Provide the (x, y) coordinate of the cell's center where the given text is located.  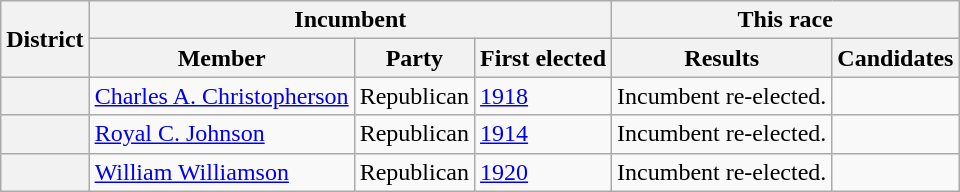
First elected (544, 58)
William Williamson (222, 172)
1914 (544, 134)
This race (786, 20)
1920 (544, 172)
Member (222, 58)
Charles A. Christopherson (222, 96)
Royal C. Johnson (222, 134)
Results (722, 58)
1918 (544, 96)
Incumbent (350, 20)
Party (414, 58)
Candidates (896, 58)
District (45, 39)
